Return [X, Y] of the center of cell containing provided text 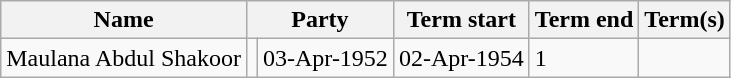
Term start [461, 20]
Name [124, 20]
03-Apr-1952 [326, 58]
1 [584, 58]
Maulana Abdul Shakoor [124, 58]
Party [320, 20]
02-Apr-1954 [461, 58]
Term end [584, 20]
Term(s) [685, 20]
